For the text-containing cell, return its midpoint in (x, y) coordinate format. 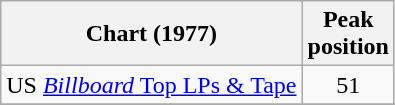
US Billboard Top LPs & Tape (152, 85)
Chart (1977) (152, 34)
51 (348, 85)
Peakposition (348, 34)
